Identify which cell holds the provided text, then report its (X, Y) central coordinate. 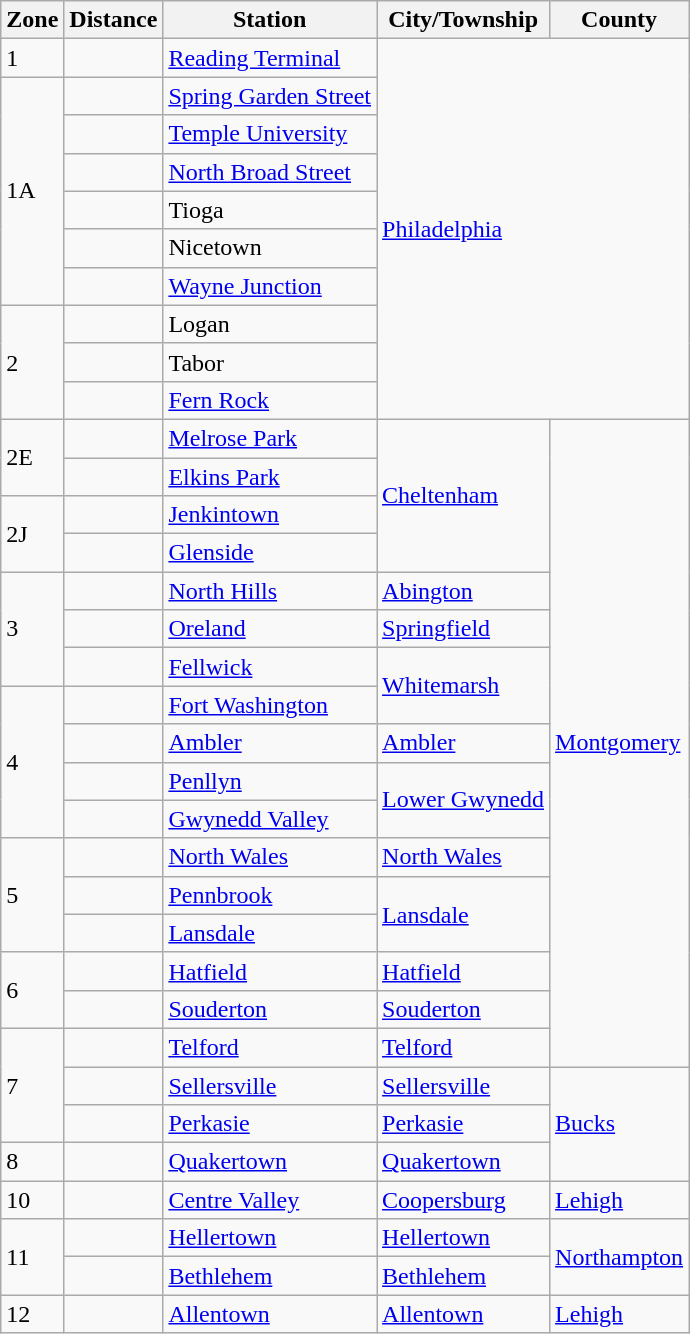
Melrose Park (270, 438)
10 (32, 1200)
12 (32, 1314)
Oreland (270, 629)
County (620, 20)
Station (270, 20)
Tabor (270, 362)
Jenkintown (270, 515)
North Broad Street (270, 172)
Spring Garden Street (270, 96)
4 (32, 762)
Centre Valley (270, 1200)
2 (32, 362)
Bucks (620, 1123)
Lower Gwynedd (464, 800)
Logan (270, 324)
11 (32, 1257)
Fern Rock (270, 400)
Abington (464, 591)
Springfield (464, 629)
3 (32, 629)
Reading Terminal (270, 58)
Penllyn (270, 781)
8 (32, 1162)
Gwynedd Valley (270, 819)
6 (32, 990)
City/Township (464, 20)
Temple University (270, 134)
Nicetown (270, 248)
2J (32, 534)
Fort Washington (270, 705)
Tioga (270, 210)
Glenside (270, 553)
5 (32, 895)
2E (32, 457)
1 (32, 58)
Cheltenham (464, 495)
North Hills (270, 591)
Fellwick (270, 667)
Philadelphia (533, 230)
Coopersburg (464, 1200)
Wayne Junction (270, 286)
Whitemarsh (464, 686)
1A (32, 191)
7 (32, 1085)
Northampton (620, 1257)
Pennbrook (270, 895)
Montgomery (620, 742)
Distance (114, 20)
Elkins Park (270, 477)
Zone (32, 20)
